Scan for the cell matching the given text and deliver its (X, Y) coordinate at center. 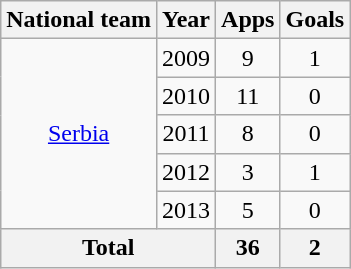
Apps (248, 20)
2012 (186, 172)
2011 (186, 134)
2010 (186, 96)
2009 (186, 58)
36 (248, 248)
8 (248, 134)
11 (248, 96)
National team (79, 20)
Serbia (79, 134)
Goals (315, 20)
9 (248, 58)
Total (108, 248)
5 (248, 210)
2013 (186, 210)
3 (248, 172)
2 (315, 248)
Year (186, 20)
